Scan for the cell matching the given text and deliver its (X, Y) coordinate at center. 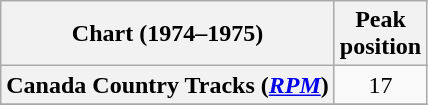
17 (380, 85)
Chart (1974–1975) (168, 34)
Canada Country Tracks (RPM) (168, 85)
Peakposition (380, 34)
